Detect which cell encompasses the target text, then output its [X, Y] center coordinate. 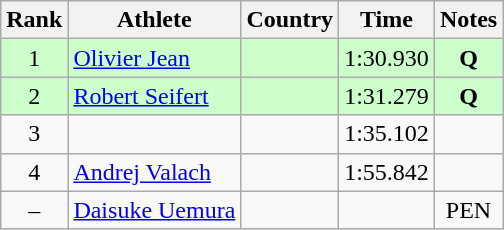
Daisuke Uemura [154, 210]
1:30.930 [387, 58]
2 [34, 96]
Robert Seifert [154, 96]
Notes [468, 20]
1:31.279 [387, 96]
Time [387, 20]
1:35.102 [387, 134]
Olivier Jean [154, 58]
1 [34, 58]
– [34, 210]
4 [34, 172]
Country [290, 20]
1:55.842 [387, 172]
PEN [468, 210]
Athlete [154, 20]
Andrej Valach [154, 172]
Rank [34, 20]
3 [34, 134]
